Return (x, y) of the center of cell containing provided text 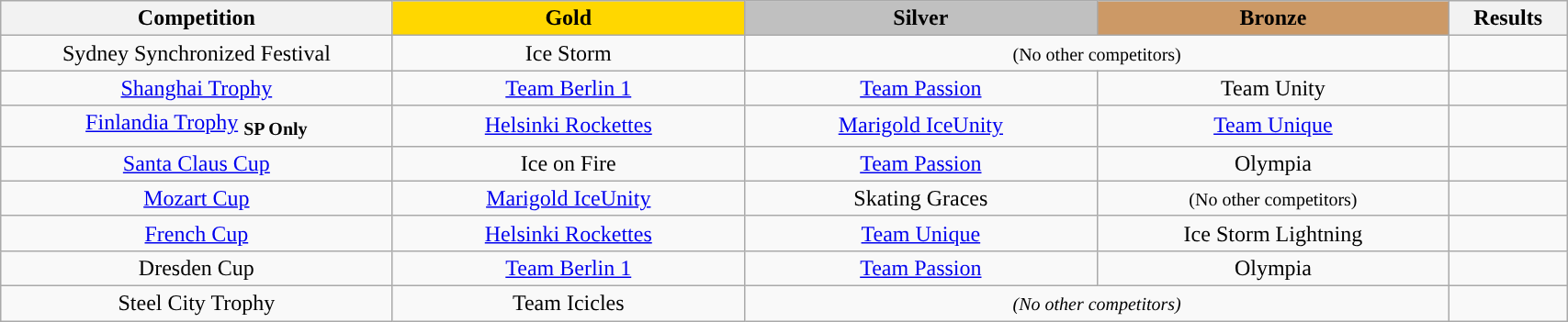
Santa Claus Cup (197, 163)
Steel City Trophy (197, 304)
Team Unity (1273, 88)
Mozart Cup (197, 198)
Ice Storm Lightning (1273, 233)
Silver (921, 18)
Gold (569, 18)
Dresden Cup (197, 268)
Shanghai Trophy (197, 88)
Sydney Synchronized Festival (197, 53)
Skating Graces (921, 198)
Bronze (1273, 18)
Results (1508, 18)
Ice Storm (569, 53)
Finlandia Trophy SP Only (197, 126)
French Cup (197, 233)
Competition (197, 18)
Team Icicles (569, 304)
Ice on Fire (569, 163)
